Capture the cell that displays the provided text and extract its (X, Y) central coordinate. 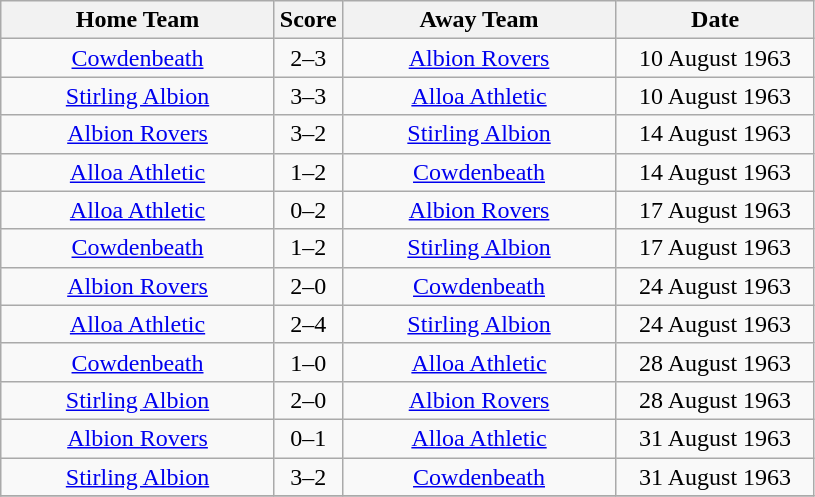
2–3 (308, 58)
2–4 (308, 324)
1–0 (308, 362)
0–1 (308, 438)
Score (308, 20)
Home Team (138, 20)
0–2 (308, 210)
Away Team (479, 20)
Date (716, 20)
3–3 (308, 96)
